For the text-containing cell, return its midpoint in (x, y) coordinate format. 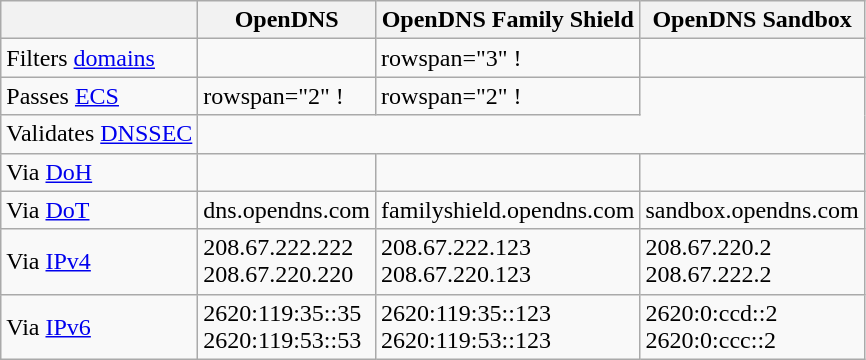
208.67.220.2208.67.222.2 (752, 262)
2620:119:35::1232620:119:53::123 (508, 326)
Via DoH (100, 172)
dns.opendns.com (287, 210)
OpenDNS (287, 20)
Via IPv6 (100, 326)
Validates DNSSEC (100, 134)
Passes ECS (100, 96)
Via DoT (100, 210)
OpenDNS Family Shield (508, 20)
sandbox.opendns.com (752, 210)
208.67.222.123208.67.220.123 (508, 262)
Via IPv4 (100, 262)
2620:0:ccd::22620:0:ccc::2 (752, 326)
familyshield.opendns.com (508, 210)
OpenDNS Sandbox (752, 20)
208.67.222.222208.67.220.220 (287, 262)
Filters domains (100, 58)
rowspan="3" ! (508, 58)
2620:119:35::352620:119:53::53 (287, 326)
